Capture the cell that displays the provided text and extract its [x, y] central coordinate. 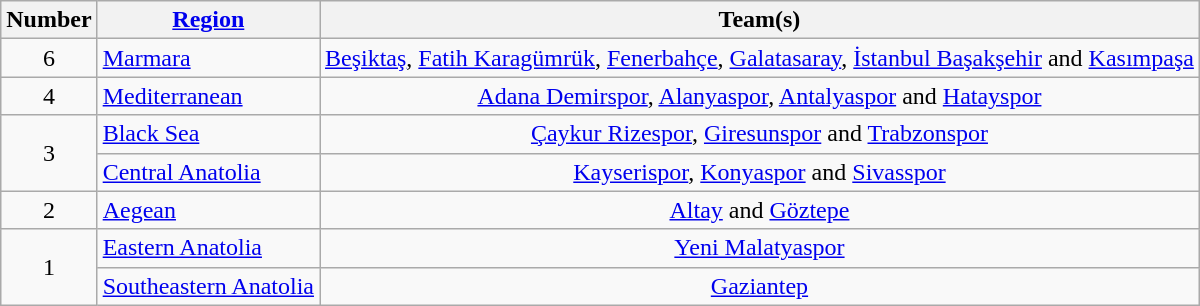
Eastern Anatolia [208, 248]
Aegean [208, 210]
Kayserispor, Konyaspor and Sivasspor [760, 172]
Gaziantep [760, 286]
Marmara [208, 58]
Black Sea [208, 134]
3 [49, 153]
Altay and Göztepe [760, 210]
Southeastern Anatolia [208, 286]
Yeni Malatyaspor [760, 248]
Region [208, 20]
Adana Demirspor, Alanyaspor, Antalyaspor and Hatayspor [760, 96]
Team(s) [760, 20]
6 [49, 58]
4 [49, 96]
Beşiktaş, Fatih Karagümrük, Fenerbahçe, Galatasaray, İstanbul Başakşehir and Kasımpaşa [760, 58]
Number [49, 20]
Central Anatolia [208, 172]
Mediterranean [208, 96]
2 [49, 210]
1 [49, 267]
Çaykur Rizespor, Giresunspor and Trabzonspor [760, 134]
